Detect which cell encompasses the target text, then output its [x, y] center coordinate. 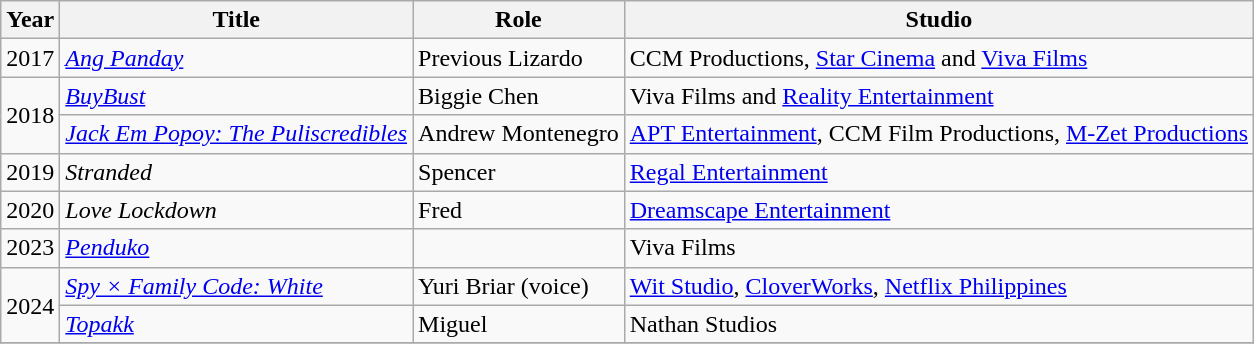
Biggie Chen [519, 96]
CCM Productions, Star Cinema and Viva Films [938, 58]
Wit Studio, CloverWorks, Netflix Philippines [938, 286]
Title [236, 20]
Viva Films [938, 248]
Year [30, 20]
Love Lockdown [236, 210]
2019 [30, 172]
Andrew Montenegro [519, 134]
Role [519, 20]
BuyBust [236, 96]
Miguel [519, 324]
Regal Entertainment [938, 172]
Topakk [236, 324]
2020 [30, 210]
Yuri Briar (voice) [519, 286]
Dreamscape Entertainment [938, 210]
Previous Lizardo [519, 58]
APT Entertainment, CCM Film Productions, M-Zet Productions [938, 134]
Studio [938, 20]
2018 [30, 115]
Ang Panday [236, 58]
Penduko [236, 248]
2024 [30, 305]
2023 [30, 248]
Viva Films and Reality Entertainment [938, 96]
Stranded [236, 172]
Fred [519, 210]
Spy × Family Code: White [236, 286]
Spencer [519, 172]
2017 [30, 58]
Jack Em Popoy: The Puliscredibles [236, 134]
Nathan Studios [938, 324]
